For the text-containing cell, return its midpoint in [X, Y] coordinate format. 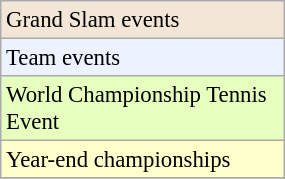
Year-end championships [142, 160]
World Championship Tennis Event [142, 108]
Grand Slam events [142, 20]
Team events [142, 58]
